Capture the cell that displays the provided text and extract its [X, Y] central coordinate. 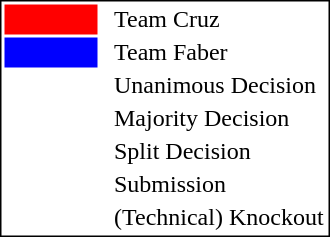
Unanimous Decision [218, 85]
Team Cruz [218, 19]
Split Decision [218, 151]
Submission [218, 185]
Team Faber [218, 53]
Majority Decision [218, 119]
(Technical) Knockout [218, 217]
